Determine the [x, y] coordinate at the center of the cell enclosing the given text.  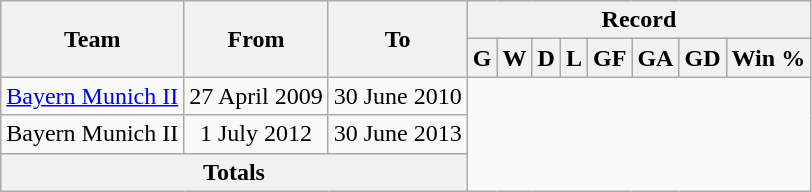
To [398, 39]
G [482, 58]
GA [656, 58]
From [256, 39]
GD [702, 58]
L [574, 58]
Record [638, 20]
30 June 2010 [398, 96]
27 April 2009 [256, 96]
Totals [234, 172]
D [546, 58]
Win % [768, 58]
30 June 2013 [398, 134]
GF [610, 58]
Team [92, 39]
1 July 2012 [256, 134]
W [514, 58]
